Pinpoint the cell where the given text exists, returning its [X, Y] midpoint coordinate. 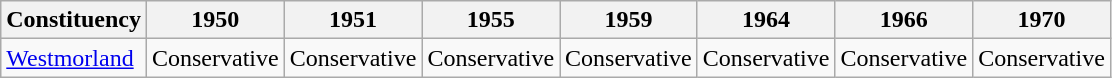
Westmorland [74, 58]
1970 [1042, 20]
1951 [353, 20]
1964 [766, 20]
1955 [491, 20]
Constituency [74, 20]
1959 [629, 20]
1950 [215, 20]
1966 [904, 20]
